Locate the cell with the specified text and output its (x, y) center coordinate. 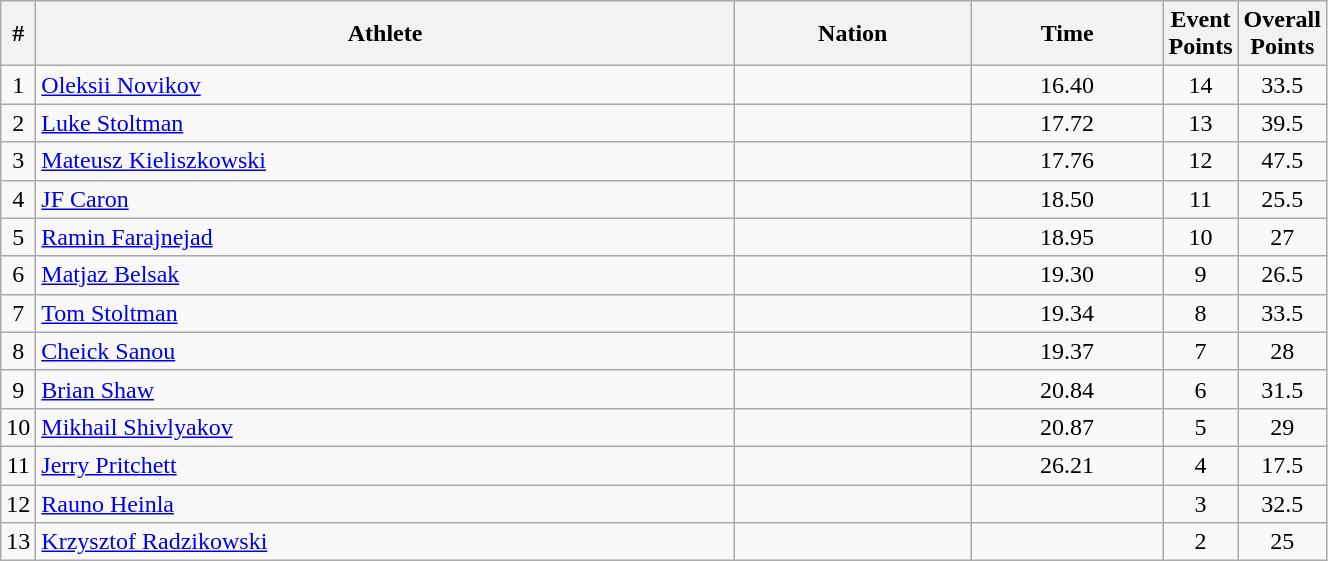
18.50 (1067, 199)
Time (1067, 34)
29 (1282, 427)
26.21 (1067, 465)
Athlete (385, 34)
47.5 (1282, 161)
Jerry Pritchett (385, 465)
31.5 (1282, 389)
27 (1282, 237)
Krzysztof Radzikowski (385, 542)
17.72 (1067, 123)
Tom Stoltman (385, 313)
17.5 (1282, 465)
20.87 (1067, 427)
Brian Shaw (385, 389)
# (18, 34)
28 (1282, 351)
14 (1200, 85)
Luke Stoltman (385, 123)
19.37 (1067, 351)
Mateusz Kieliszkowski (385, 161)
Oleksii Novikov (385, 85)
18.95 (1067, 237)
Nation (852, 34)
39.5 (1282, 123)
25 (1282, 542)
16.40 (1067, 85)
17.76 (1067, 161)
26.5 (1282, 275)
19.34 (1067, 313)
19.30 (1067, 275)
25.5 (1282, 199)
Ramin Farajnejad (385, 237)
Overall Points (1282, 34)
Mikhail Shivlyakov (385, 427)
Event Points (1200, 34)
20.84 (1067, 389)
1 (18, 85)
Cheick Sanou (385, 351)
JF Caron (385, 199)
Rauno Heinla (385, 503)
Matjaz Belsak (385, 275)
32.5 (1282, 503)
